For the text-containing cell, return its midpoint in [x, y] coordinate format. 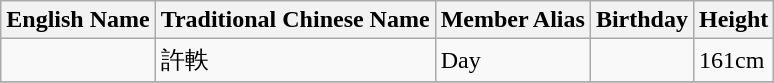
許軼 [295, 60]
Height [733, 20]
Day [512, 60]
Traditional Chinese Name [295, 20]
Member Alias [512, 20]
English Name [78, 20]
161cm [733, 60]
Birthday [642, 20]
